Find where the given text appears and provide that cell's center as [X, Y] coordinate. 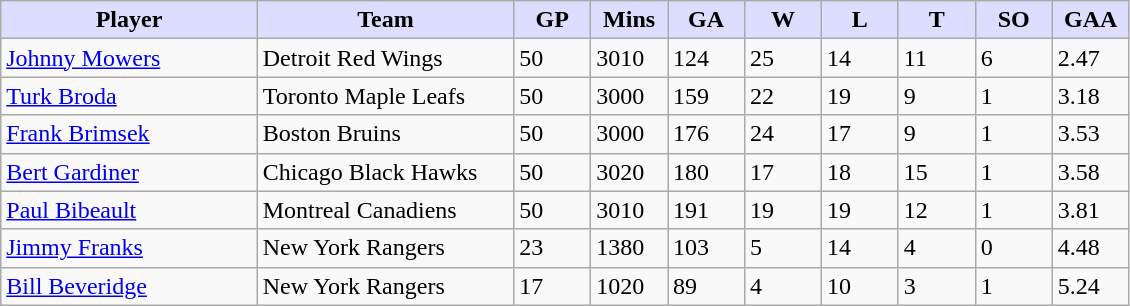
10 [860, 286]
191 [706, 210]
GA [706, 20]
Johnny Mowers [129, 58]
4.48 [1090, 248]
22 [782, 96]
Mins [630, 20]
SO [1014, 20]
Boston Bruins [385, 134]
12 [936, 210]
1380 [630, 248]
W [782, 20]
124 [706, 58]
3.18 [1090, 96]
Player [129, 20]
176 [706, 134]
Montreal Canadiens [385, 210]
Bert Gardiner [129, 172]
0 [1014, 248]
24 [782, 134]
L [860, 20]
Turk Broda [129, 96]
15 [936, 172]
23 [552, 248]
Frank Brimsek [129, 134]
6 [1014, 58]
3020 [630, 172]
T [936, 20]
103 [706, 248]
2.47 [1090, 58]
Team [385, 20]
1020 [630, 286]
3 [936, 286]
Chicago Black Hawks [385, 172]
Toronto Maple Leafs [385, 96]
Jimmy Franks [129, 248]
3.58 [1090, 172]
159 [706, 96]
180 [706, 172]
Paul Bibeault [129, 210]
3.53 [1090, 134]
Bill Beveridge [129, 286]
Detroit Red Wings [385, 58]
3.81 [1090, 210]
25 [782, 58]
GP [552, 20]
5.24 [1090, 286]
GAA [1090, 20]
89 [706, 286]
18 [860, 172]
5 [782, 248]
11 [936, 58]
